For the text-containing cell, return its midpoint in (X, Y) coordinate format. 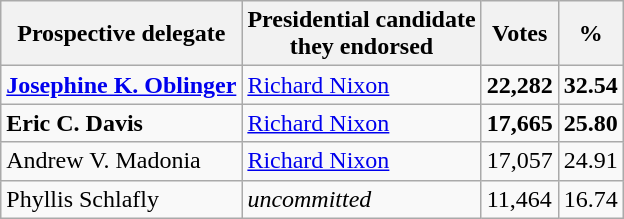
32.54 (590, 85)
Eric C. Davis (122, 123)
25.80 (590, 123)
17,665 (520, 123)
Prospective delegate (122, 34)
Phyllis Schlafly (122, 199)
Josephine K. Oblinger (122, 85)
uncommitted (362, 199)
17,057 (520, 161)
11,464 (520, 199)
24.91 (590, 161)
Votes (520, 34)
Presidential candidatethey endorsed (362, 34)
Andrew V. Madonia (122, 161)
% (590, 34)
16.74 (590, 199)
22,282 (520, 85)
